Extract the (X, Y) coordinate from the center of the cell holding the provided text.  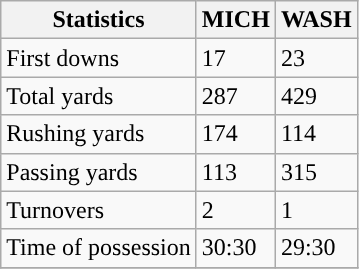
23 (316, 58)
First downs (99, 58)
174 (236, 134)
Time of possession (99, 248)
113 (236, 172)
30:30 (236, 248)
114 (316, 134)
2 (236, 210)
315 (316, 172)
Turnovers (99, 210)
17 (236, 58)
Statistics (99, 20)
429 (316, 96)
1 (316, 210)
Total yards (99, 96)
WASH (316, 20)
Passing yards (99, 172)
287 (236, 96)
Rushing yards (99, 134)
29:30 (316, 248)
MICH (236, 20)
